Find where the given text appears and provide that cell's center as [x, y] coordinate. 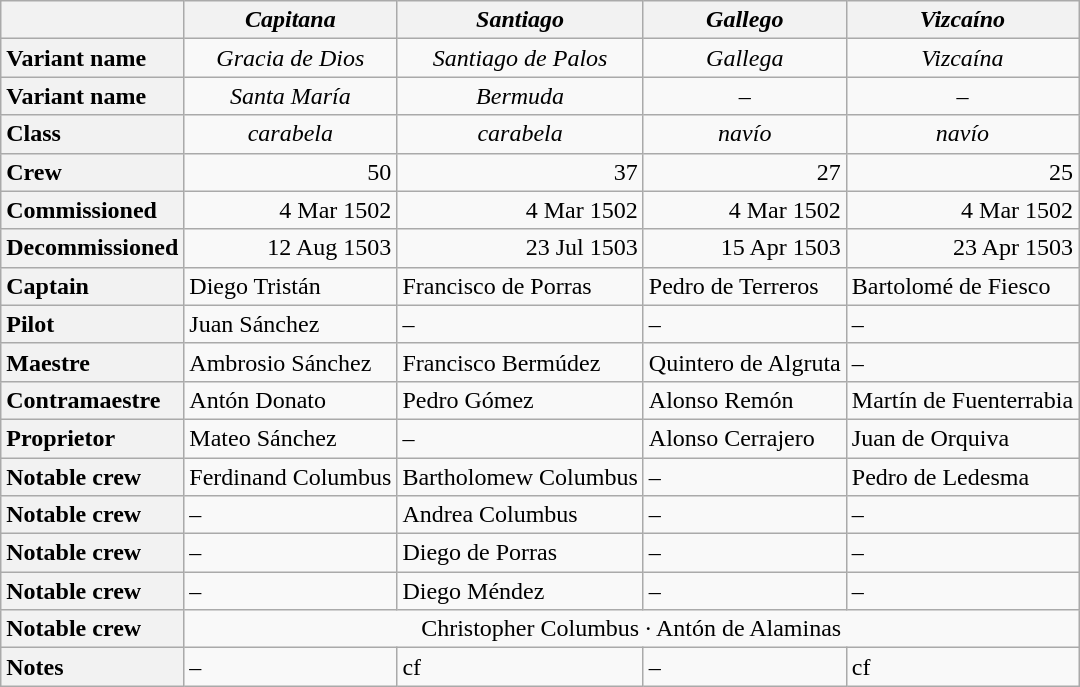
Bartholomew Columbus [520, 477]
Bermuda [520, 96]
Alonso Remón [744, 400]
15 Apr 1503 [744, 248]
Vizcaína [962, 58]
Francisco Bermúdez [520, 362]
Santa María [290, 96]
Santiago [520, 20]
Quintero de Algruta [744, 362]
Pedro de Terreros [744, 286]
23 Apr 1503 [962, 248]
Mateo Sánchez [290, 438]
Decommissioned [92, 248]
Ambrosio Sánchez [290, 362]
Ferdinand Columbus [290, 477]
Crew [92, 172]
Contramaestre [92, 400]
Pilot [92, 324]
Christopher Columbus · Antón de Alaminas [632, 629]
Capitana [290, 20]
50 [290, 172]
Juan de Orquiva [962, 438]
Antón Donato [290, 400]
Maestre [92, 362]
Class [92, 134]
Diego Tristán [290, 286]
23 Jul 1503 [520, 248]
Martín de Fuenterrabia [962, 400]
12 Aug 1503 [290, 248]
Bartolomé de Fiesco [962, 286]
Captain [92, 286]
Andrea Columbus [520, 515]
Juan Sánchez [290, 324]
Gallega [744, 58]
Gallego [744, 20]
Alonso Cerrajero [744, 438]
Francisco de Porras [520, 286]
27 [744, 172]
Notes [92, 667]
37 [520, 172]
Gracia de Dios [290, 58]
25 [962, 172]
Diego Méndez [520, 591]
Proprietor [92, 438]
Commissioned [92, 210]
Pedro de Ledesma [962, 477]
Vizcaíno [962, 20]
Santiago de Palos [520, 58]
Diego de Porras [520, 553]
Pedro Gómez [520, 400]
